Return [x, y] of the center of cell containing provided text 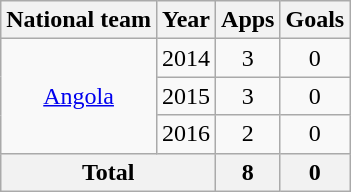
Total [108, 172]
Apps [248, 20]
2014 [186, 58]
2016 [186, 134]
2 [248, 134]
National team [79, 20]
Angola [79, 96]
8 [248, 172]
2015 [186, 96]
Goals [315, 20]
Year [186, 20]
